Identify which cell holds the provided text, then report its [x, y] central coordinate. 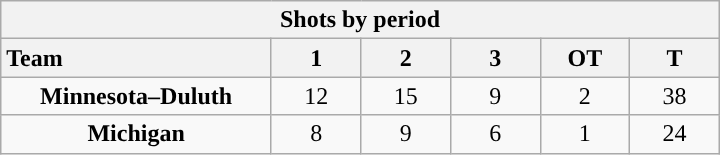
24 [675, 134]
8 [316, 134]
3 [496, 58]
T [675, 58]
Michigan [136, 134]
Team [136, 58]
38 [675, 96]
OT [585, 58]
6 [496, 134]
Minnesota–Duluth [136, 96]
12 [316, 96]
15 [406, 96]
Shots by period [360, 20]
